From the cell containing the given text, extract its center point as (X, Y) coordinate. 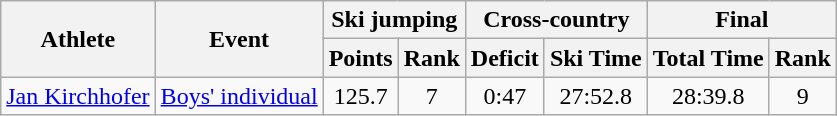
Cross-country (556, 20)
28:39.8 (708, 96)
Final (742, 20)
Athlete (78, 39)
9 (802, 96)
Event (239, 39)
Boys' individual (239, 96)
Jan Kirchhofer (78, 96)
Ski jumping (394, 20)
Points (360, 58)
7 (432, 96)
125.7 (360, 96)
Deficit (504, 58)
0:47 (504, 96)
Ski Time (596, 58)
Total Time (708, 58)
27:52.8 (596, 96)
